Determine the [X, Y] coordinate at the center of the cell enclosing the given text.  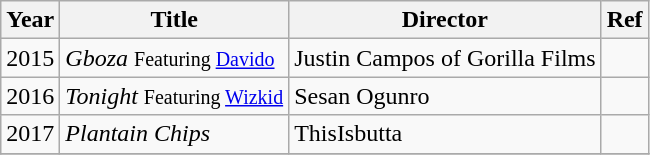
Tonight Featuring Wizkid [174, 96]
2016 [30, 96]
Gboza Featuring Davido [174, 58]
Title [174, 20]
2017 [30, 134]
Sesan Ogunro [445, 96]
2015 [30, 58]
Plantain Chips [174, 134]
Year [30, 20]
Justin Campos of Gorilla Films [445, 58]
Ref [624, 20]
Director [445, 20]
ThisIsbutta [445, 134]
